Scan for the cell matching the given text and deliver its [x, y] coordinate at center. 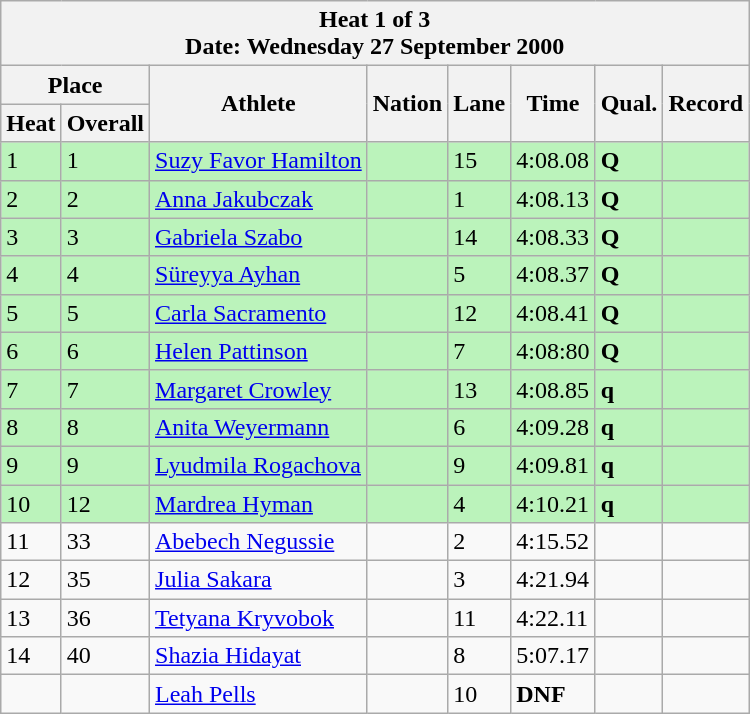
36 [105, 618]
Suzy Favor Hamilton [259, 161]
15 [480, 161]
5:07.17 [553, 656]
DNF [553, 694]
35 [105, 580]
4:08.37 [553, 275]
Gabriela Szabo [259, 237]
4:08.33 [553, 237]
Julia Sakara [259, 580]
4:10.21 [553, 503]
Qual. [629, 104]
4:22.11 [553, 618]
Mardrea Hyman [259, 503]
4:08.85 [553, 389]
Abebech Negussie [259, 542]
Shazia Hidayat [259, 656]
4:08.13 [553, 199]
Athlete [259, 104]
4:21.94 [553, 580]
4:15.52 [553, 542]
4:08.08 [553, 161]
Record [706, 104]
Lyudmila Rogachova [259, 465]
Helen Pattinson [259, 351]
4:08.41 [553, 313]
Anna Jakubczak [259, 199]
33 [105, 542]
Time [553, 104]
Place [76, 85]
Carla Sacramento [259, 313]
Anita Weyermann [259, 427]
Heat 1 of 3 Date: Wednesday 27 September 2000 [375, 34]
Lane [480, 104]
Margaret Crowley [259, 389]
Leah Pells [259, 694]
40 [105, 656]
Heat [31, 123]
Tetyana Kryvobok [259, 618]
4:09.28 [553, 427]
Overall [105, 123]
Süreyya Ayhan [259, 275]
4:08:80 [553, 351]
Nation [407, 104]
4:09.81 [553, 465]
